Locate the cell with the specified text and output its [x, y] center coordinate. 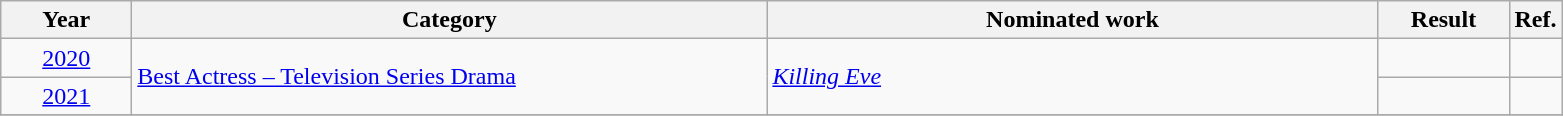
2021 [66, 96]
Best Actress – Television Series Drama [450, 77]
Killing Eve [1072, 77]
Year [66, 20]
Ref. [1536, 20]
Nominated work [1072, 20]
2020 [66, 58]
Category [450, 20]
Result [1444, 20]
